Determine the [x, y] coordinate at the center of the cell enclosing the given text.  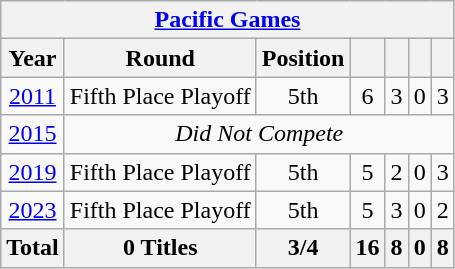
2015 [33, 134]
Pacific Games [228, 20]
16 [368, 248]
2023 [33, 210]
Did Not Compete [259, 134]
0 Titles [160, 248]
2011 [33, 96]
Position [303, 58]
6 [368, 96]
Year [33, 58]
Total [33, 248]
2019 [33, 172]
Round [160, 58]
3/4 [303, 248]
